For the text-containing cell, return its midpoint in [X, Y] coordinate format. 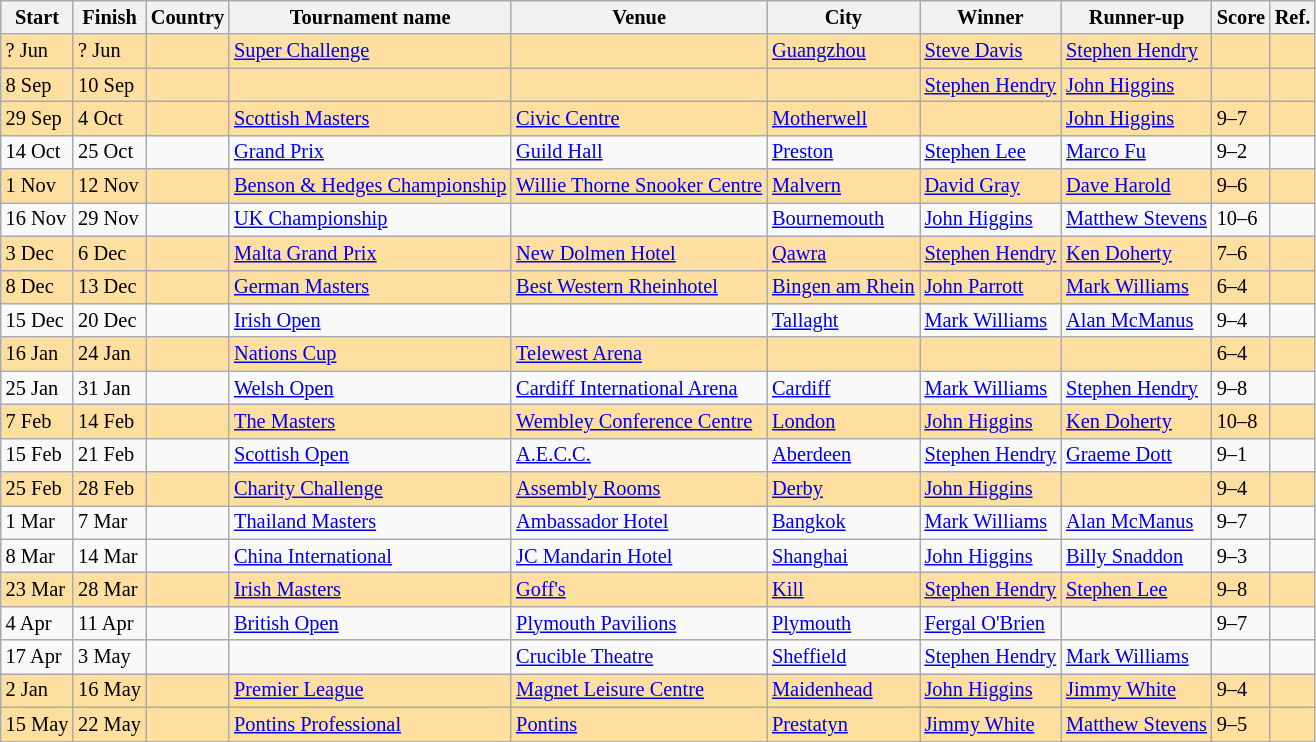
6 Dec [110, 253]
28 Feb [110, 489]
UK Championship [370, 219]
Score [1241, 17]
Grand Prix [370, 152]
Kill [843, 589]
Pontins Professional [370, 724]
Sheffield [843, 657]
New Dolmen Hotel [639, 253]
Aberdeen [843, 455]
Venue [639, 17]
Steve Davis [991, 51]
Irish Open [370, 320]
Finish [110, 17]
15 May [38, 724]
28 Mar [110, 589]
Thailand Masters [370, 522]
10–6 [1241, 219]
14 Oct [38, 152]
4 Apr [38, 623]
25 Oct [110, 152]
31 Jan [110, 388]
10–8 [1241, 421]
23 Mar [38, 589]
German Masters [370, 287]
Runner-up [1136, 17]
7 Mar [110, 522]
Premier League [370, 690]
12 Nov [110, 186]
9–5 [1241, 724]
Derby [843, 489]
Bournemouth [843, 219]
Graeme Dott [1136, 455]
Benson & Hedges Championship [370, 186]
16 May [110, 690]
Winner [991, 17]
British Open [370, 623]
Maidenhead [843, 690]
24 Jan [110, 354]
Malvern [843, 186]
Preston [843, 152]
Guangzhou [843, 51]
22 May [110, 724]
Prestatyn [843, 724]
8 Dec [38, 287]
2 Jan [38, 690]
Magnet Leisure Centre [639, 690]
Marco Fu [1136, 152]
7–6 [1241, 253]
8 Mar [38, 556]
Civic Centre [639, 118]
Willie Thorne Snooker Centre [639, 186]
3 May [110, 657]
4 Oct [110, 118]
John Parrott [991, 287]
Telewest Arena [639, 354]
Country [188, 17]
Motherwell [843, 118]
Scottish Open [370, 455]
Irish Masters [370, 589]
Shanghai [843, 556]
Plymouth Pavilions [639, 623]
15 Dec [38, 320]
9–3 [1241, 556]
Pontins [639, 724]
Ref. [1292, 17]
Billy Snaddon [1136, 556]
Qawra [843, 253]
3 Dec [38, 253]
29 Sep [38, 118]
9–6 [1241, 186]
Fergal O'Brien [991, 623]
1 Nov [38, 186]
14 Feb [110, 421]
Plymouth [843, 623]
15 Feb [38, 455]
Ambassador Hotel [639, 522]
16 Nov [38, 219]
9–1 [1241, 455]
The Masters [370, 421]
London [843, 421]
Wembley Conference Centre [639, 421]
A.E.C.C. [639, 455]
9–2 [1241, 152]
1 Mar [38, 522]
Bingen am Rhein [843, 287]
25 Feb [38, 489]
Charity Challenge [370, 489]
20 Dec [110, 320]
Tallaght [843, 320]
10 Sep [110, 85]
City [843, 17]
Cardiff International Arena [639, 388]
Best Western Rheinhotel [639, 287]
Goff's [639, 589]
Bangkok [843, 522]
17 Apr [38, 657]
7 Feb [38, 421]
Start [38, 17]
Cardiff [843, 388]
China International [370, 556]
29 Nov [110, 219]
21 Feb [110, 455]
25 Jan [38, 388]
Nations Cup [370, 354]
Tournament name [370, 17]
16 Jan [38, 354]
13 Dec [110, 287]
Welsh Open [370, 388]
David Gray [991, 186]
11 Apr [110, 623]
Assembly Rooms [639, 489]
Super Challenge [370, 51]
Malta Grand Prix [370, 253]
Crucible Theatre [639, 657]
JC Mandarin Hotel [639, 556]
Dave Harold [1136, 186]
Guild Hall [639, 152]
8 Sep [38, 85]
Scottish Masters [370, 118]
14 Mar [110, 556]
